Extract the [x, y] coordinate from the center of the cell holding the provided text.  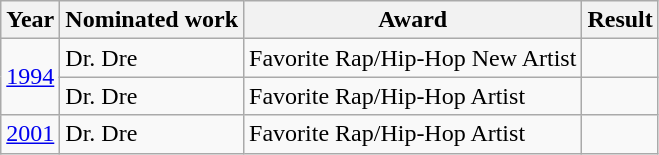
Year [30, 20]
1994 [30, 77]
2001 [30, 134]
Nominated work [152, 20]
Favorite Rap/Hip-Hop New Artist [413, 58]
Result [620, 20]
Award [413, 20]
